Find where the given text appears and provide that cell's center as [x, y] coordinate. 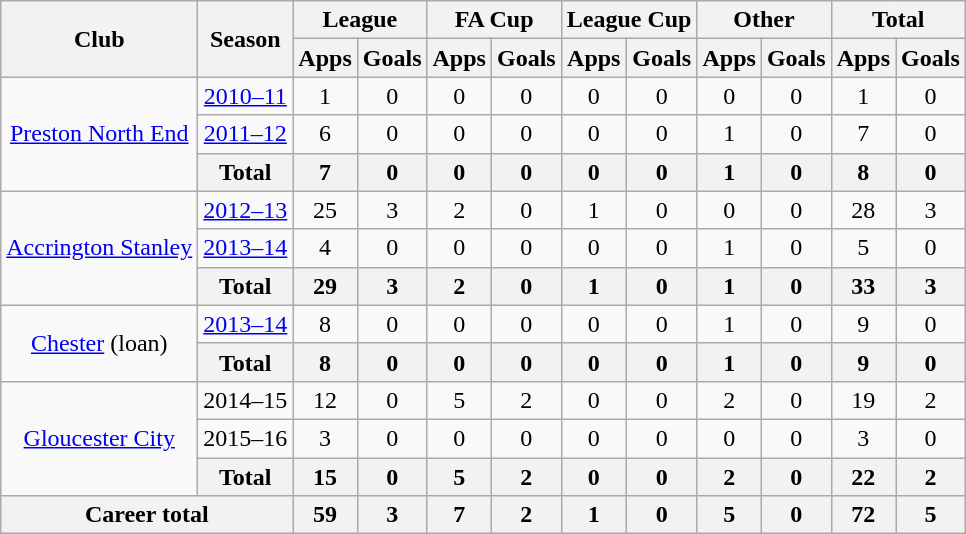
22 [863, 477]
2011–12 [246, 134]
FA Cup [494, 20]
6 [325, 134]
4 [325, 248]
Accrington Stanley [100, 248]
Season [246, 39]
19 [863, 400]
2015–16 [246, 438]
Club [100, 39]
72 [863, 515]
28 [863, 210]
33 [863, 286]
Career total [147, 515]
League Cup [629, 20]
Chester (loan) [100, 343]
Gloucester City [100, 438]
League [360, 20]
Other [764, 20]
15 [325, 477]
25 [325, 210]
2010–11 [246, 96]
2012–13 [246, 210]
29 [325, 286]
12 [325, 400]
2014–15 [246, 400]
59 [325, 515]
Preston North End [100, 134]
